Search for the cell housing the specified text and yield its (X, Y) center coordinate. 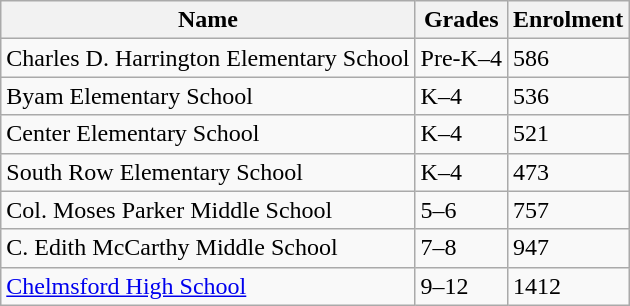
5–6 (461, 210)
Grades (461, 20)
757 (568, 210)
Chelmsford High School (208, 286)
947 (568, 248)
9–12 (461, 286)
Byam Elementary School (208, 96)
7–8 (461, 248)
1412 (568, 286)
Name (208, 20)
Center Elementary School (208, 134)
Col. Moses Parker Middle School (208, 210)
Charles D. Harrington Elementary School (208, 58)
South Row Elementary School (208, 172)
536 (568, 96)
586 (568, 58)
Enrolment (568, 20)
Pre-K–4 (461, 58)
473 (568, 172)
521 (568, 134)
C. Edith McCarthy Middle School (208, 248)
